Pinpoint the cell where the given text exists, returning its [x, y] midpoint coordinate. 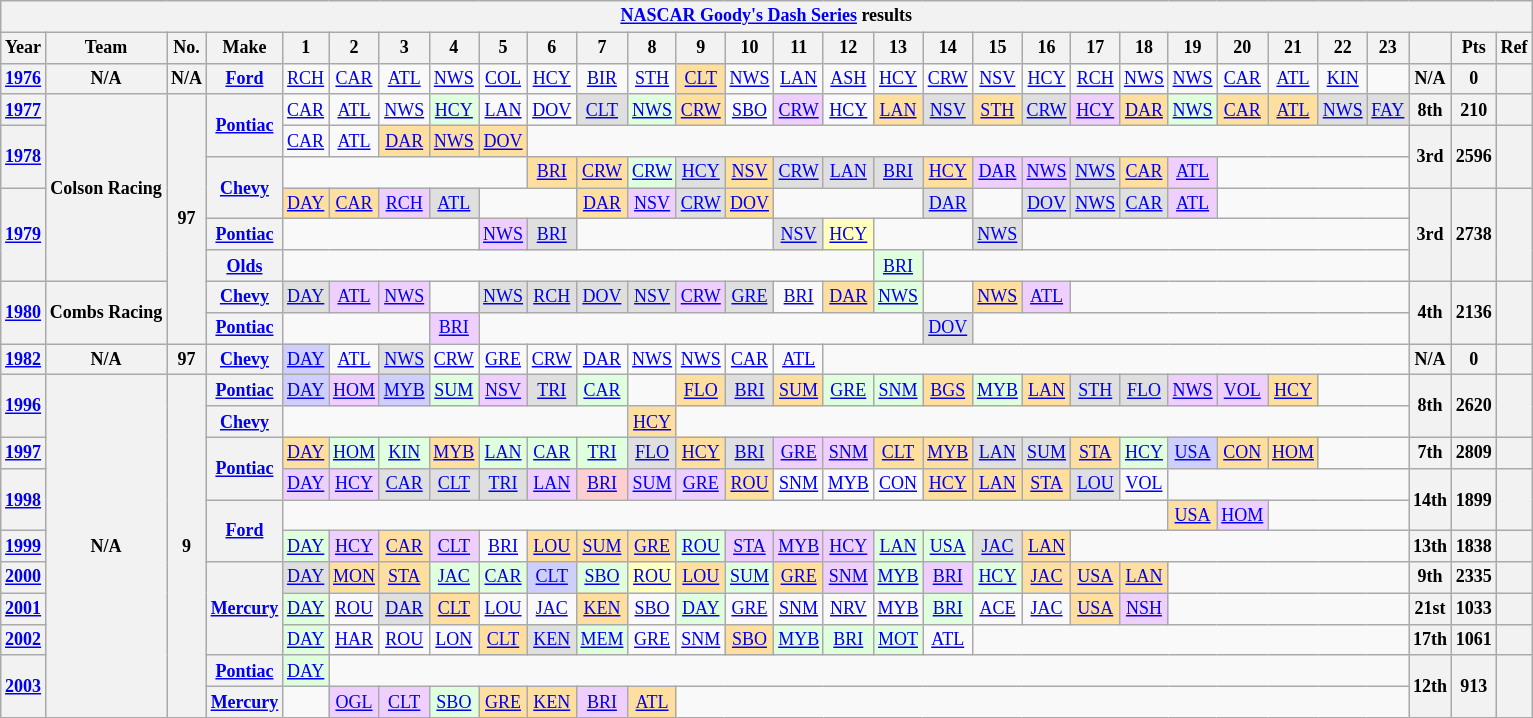
BGS [948, 390]
1838 [1474, 546]
2 [354, 48]
BIR [602, 78]
210 [1474, 110]
2003 [24, 686]
19 [1192, 48]
4th [1430, 312]
1982 [24, 360]
Year [24, 48]
12 [848, 48]
1978 [24, 156]
MOT [898, 640]
1999 [24, 546]
9th [1430, 578]
11 [799, 48]
8 [652, 48]
ASH [848, 78]
2002 [24, 640]
No. [187, 48]
LON [454, 640]
23 [1388, 48]
NRV [848, 608]
17 [1096, 48]
2001 [24, 608]
1 [306, 48]
Make [244, 48]
4 [454, 48]
Team [106, 48]
17th [1430, 640]
Olds [244, 266]
16 [1046, 48]
OGL [354, 702]
1899 [1474, 499]
Ref [1514, 48]
COL [504, 78]
913 [1474, 686]
14th [1430, 499]
13 [898, 48]
18 [1144, 48]
12th [1430, 686]
Combs Racing [106, 312]
FAY [1388, 110]
10 [750, 48]
14 [948, 48]
Colson Racing [106, 188]
5 [504, 48]
1980 [24, 312]
2809 [1474, 452]
1976 [24, 78]
MEM [602, 640]
1997 [24, 452]
1979 [24, 235]
2620 [1474, 406]
1977 [24, 110]
21 [1294, 48]
2738 [1474, 235]
21st [1430, 608]
1033 [1474, 608]
7th [1430, 452]
NSH [1144, 608]
7 [602, 48]
ACE [998, 608]
1061 [1474, 640]
NASCAR Goody's Dash Series results [766, 16]
22 [1342, 48]
2000 [24, 578]
15 [998, 48]
HAR [354, 640]
1998 [24, 499]
20 [1242, 48]
2596 [1474, 156]
2335 [1474, 578]
MON [354, 578]
13th [1430, 546]
Pts [1474, 48]
2136 [1474, 312]
1996 [24, 406]
3 [404, 48]
6 [552, 48]
